For the text-containing cell, return its midpoint in (X, Y) coordinate format. 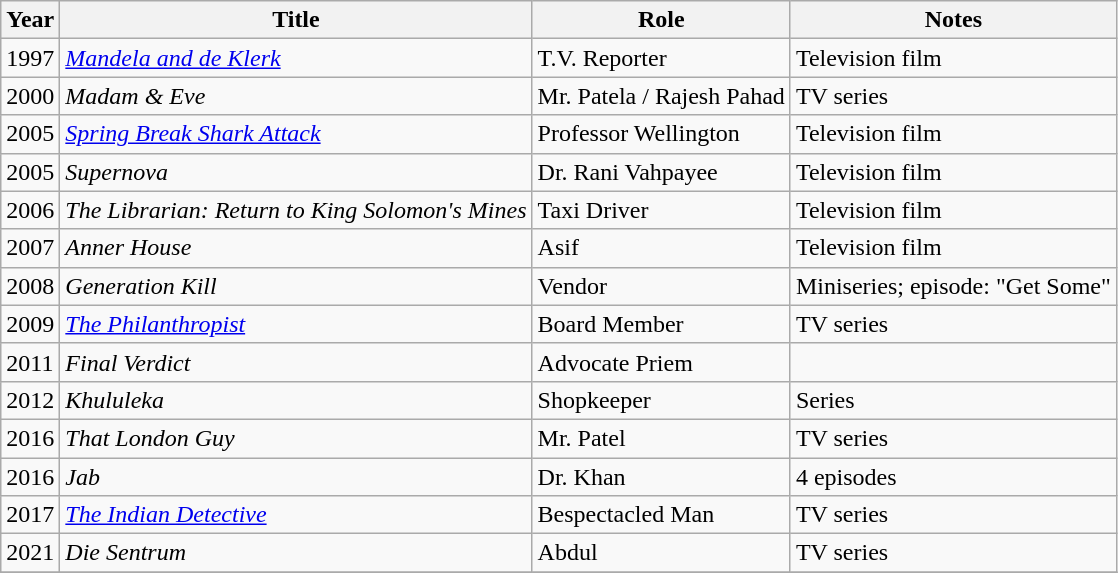
Die Sentrum (296, 553)
Advocate Priem (661, 362)
Anner House (296, 248)
Vendor (661, 286)
Madam & Eve (296, 96)
4 episodes (953, 477)
That London Guy (296, 438)
Jab (296, 477)
Final Verdict (296, 362)
Spring Break Shark Attack (296, 134)
Shopkeeper (661, 400)
2012 (30, 400)
Board Member (661, 324)
Bespectacled Man (661, 515)
Title (296, 20)
Professor Wellington (661, 134)
2000 (30, 96)
Taxi Driver (661, 210)
2021 (30, 553)
T.V. Reporter (661, 58)
Year (30, 20)
The Indian Detective (296, 515)
Notes (953, 20)
Asif (661, 248)
Khululeka (296, 400)
Role (661, 20)
Generation Kill (296, 286)
Dr. Rani Vahpayee (661, 172)
Miniseries; episode: "Get Some" (953, 286)
Abdul (661, 553)
2007 (30, 248)
Mr. Patel (661, 438)
Dr. Khan (661, 477)
2017 (30, 515)
2008 (30, 286)
The Philanthropist (296, 324)
The Librarian: Return to King Solomon's Mines (296, 210)
Mandela and de Klerk (296, 58)
1997 (30, 58)
Supernova (296, 172)
2009 (30, 324)
Mr. Patela / Rajesh Pahad (661, 96)
2006 (30, 210)
Series (953, 400)
2011 (30, 362)
